Capture the cell that displays the provided text and extract its [x, y] central coordinate. 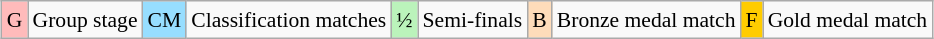
G [15, 20]
Group stage [86, 20]
Gold medal match [848, 20]
Bronze medal match [646, 20]
Classification matches [288, 20]
½ [404, 20]
Semi-finals [473, 20]
CM [165, 20]
B [540, 20]
F [751, 20]
